Determine the [X, Y] coordinate at the center of the cell enclosing the given text.  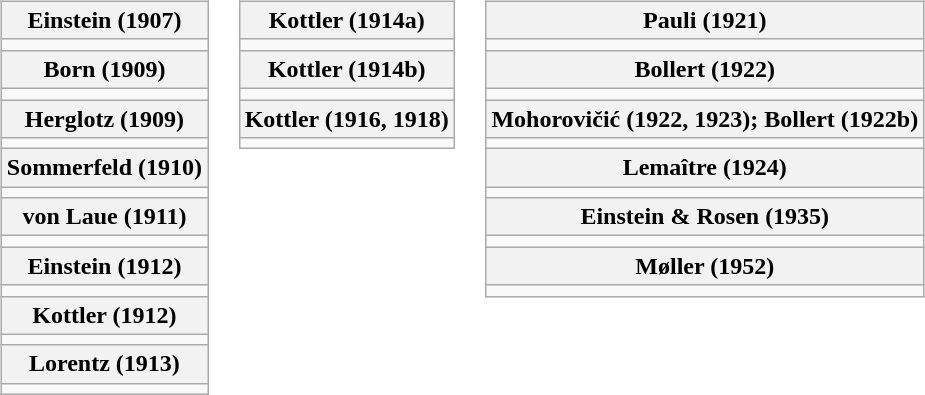
Lemaître (1924) [705, 168]
Herglotz (1909) [104, 119]
Kottler (1914a) [346, 20]
Born (1909) [104, 69]
Pauli (1921) [705, 20]
Lorentz (1913) [104, 364]
Kottler (1916, 1918) [346, 119]
von Laue (1911) [104, 217]
Sommerfeld (1910) [104, 168]
Mohorovičić (1922, 1923); Bollert (1922b) [705, 119]
Møller (1952) [705, 266]
Einstein (1907) [104, 20]
Kottler (1914b) [346, 69]
Einstein (1912) [104, 266]
Kottler (1912) [104, 315]
Bollert (1922) [705, 69]
Einstein & Rosen (1935) [705, 217]
